Detect which cell encompasses the target text, then output its (X, Y) center coordinate. 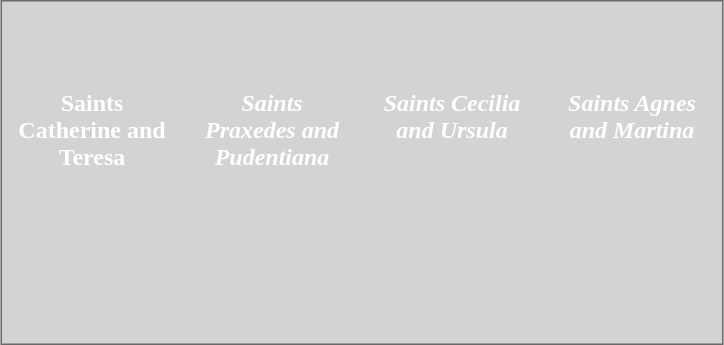
Saints Catherine and Teresa (92, 208)
Saints Praxedes and Pudentiana (272, 208)
Saints Agnes and Martina (632, 208)
Saints Cecilia and Ursula (452, 208)
